Identify which cell holds the provided text, then report its (x, y) central coordinate. 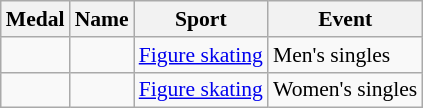
Event (345, 19)
Women's singles (345, 90)
Name (102, 19)
Men's singles (345, 55)
Sport (201, 19)
Medal (36, 19)
